Return the (X, Y) coordinate for the center point of the cell that contains the specified text.  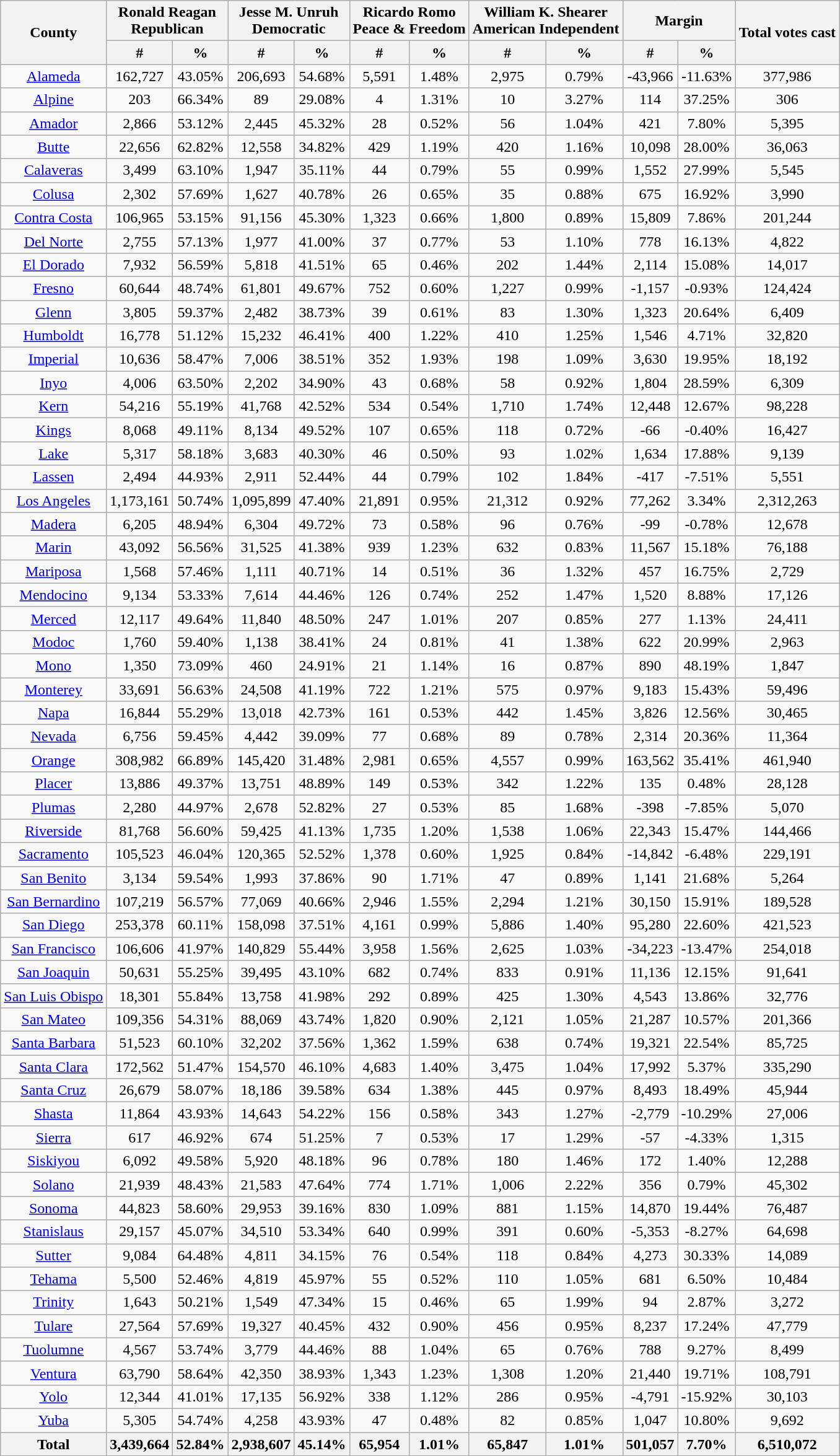
76,487 (787, 1208)
26 (379, 194)
-11.63% (706, 76)
356 (650, 1185)
15,232 (261, 336)
11,840 (261, 618)
1.27% (584, 1114)
55.84% (201, 996)
24 (379, 642)
77 (379, 737)
52.82% (322, 807)
306 (787, 100)
3,805 (140, 312)
352 (379, 359)
1.31% (440, 100)
37.56% (322, 1043)
1,227 (507, 288)
County (53, 32)
Ventura (53, 1373)
52.44% (322, 477)
292 (379, 996)
26,679 (140, 1090)
4 (379, 100)
9,139 (787, 454)
12,678 (787, 524)
45,944 (787, 1090)
Riverside (53, 831)
48.74% (201, 288)
81,768 (140, 831)
Santa Barbara (53, 1043)
0.88% (584, 194)
38.73% (322, 312)
64.48% (201, 1255)
34.15% (322, 1255)
46.10% (322, 1066)
San Bernardino (53, 901)
108,791 (787, 1373)
634 (379, 1090)
18,192 (787, 359)
28 (379, 123)
19.44% (706, 1208)
24,508 (261, 690)
2,755 (140, 241)
52.52% (322, 854)
24.91% (322, 665)
-7.51% (706, 477)
46.41% (322, 336)
49.72% (322, 524)
107,219 (140, 901)
56.60% (201, 831)
15.18% (706, 548)
881 (507, 1208)
San Joaquin (53, 972)
14,089 (787, 1255)
45.07% (201, 1232)
Kings (53, 430)
1,993 (261, 878)
830 (379, 1208)
1,315 (787, 1138)
1,643 (140, 1302)
2,946 (379, 901)
-398 (650, 807)
19,321 (650, 1043)
9,692 (787, 1420)
5,305 (140, 1420)
-13.47% (706, 949)
640 (379, 1232)
254,018 (787, 949)
156 (379, 1114)
0.83% (584, 548)
2,121 (507, 1019)
63.10% (201, 170)
49.11% (201, 430)
44,823 (140, 1208)
46 (379, 454)
59.37% (201, 312)
617 (140, 1138)
45.30% (322, 217)
Los Angeles (53, 501)
Nevada (53, 737)
Tuolumne (53, 1349)
15.47% (706, 831)
37.86% (322, 878)
60.10% (201, 1043)
342 (507, 784)
201,366 (787, 1019)
17,992 (650, 1066)
54.22% (322, 1114)
144,466 (787, 831)
54,216 (140, 406)
41,768 (261, 406)
2,625 (507, 949)
1,634 (650, 454)
-0.40% (706, 430)
1,800 (507, 217)
47.40% (322, 501)
29,157 (140, 1232)
-7.85% (706, 807)
41.00% (322, 241)
1,735 (379, 831)
Del Norte (53, 241)
12.15% (706, 972)
90 (379, 878)
0.81% (440, 642)
7,614 (261, 595)
27.99% (706, 170)
85,725 (787, 1043)
47.64% (322, 1185)
14,870 (650, 1208)
229,191 (787, 854)
56 (507, 123)
45.32% (322, 123)
38.93% (322, 1373)
-6.48% (706, 854)
5,551 (787, 477)
46.04% (201, 854)
51,523 (140, 1043)
11,567 (650, 548)
421,523 (787, 925)
San Mateo (53, 1019)
2,938,607 (261, 1444)
-14,842 (650, 854)
11,136 (650, 972)
Solano (53, 1185)
42,350 (261, 1373)
5,818 (261, 265)
3,475 (507, 1066)
58.64% (201, 1373)
51.47% (201, 1066)
38.41% (322, 642)
21.68% (706, 878)
4,543 (650, 996)
1.25% (584, 336)
41.19% (322, 690)
3.27% (584, 100)
6.50% (706, 1279)
0.66% (440, 217)
154,570 (261, 1066)
343 (507, 1114)
66.34% (201, 100)
40.78% (322, 194)
2,314 (650, 737)
53.33% (201, 595)
9,134 (140, 595)
44.97% (201, 807)
4,819 (261, 1279)
2,302 (140, 194)
42.52% (322, 406)
58.47% (201, 359)
12.67% (706, 406)
833 (507, 972)
-0.93% (706, 288)
8,493 (650, 1090)
14,017 (787, 265)
0.91% (584, 972)
-5,353 (650, 1232)
7.86% (706, 217)
8,237 (650, 1326)
1.74% (584, 406)
1,760 (140, 642)
5,920 (261, 1161)
-99 (650, 524)
8,068 (140, 430)
2,866 (140, 123)
1,520 (650, 595)
-43,966 (650, 76)
0.87% (584, 665)
50.74% (201, 501)
-1,157 (650, 288)
77,069 (261, 901)
48.18% (322, 1161)
37 (379, 241)
30,465 (787, 713)
39,495 (261, 972)
1,804 (650, 383)
207 (507, 618)
682 (379, 972)
2,445 (261, 123)
Yolo (53, 1397)
126 (379, 595)
4,811 (261, 1255)
85 (507, 807)
Monterey (53, 690)
377,986 (787, 76)
5,886 (507, 925)
William K. ShearerAmerican Independent (546, 21)
18.49% (706, 1090)
56.63% (201, 690)
76,188 (787, 548)
432 (379, 1326)
Modoc (53, 642)
10.57% (706, 1019)
1,627 (261, 194)
48.89% (322, 784)
41 (507, 642)
91,156 (261, 217)
58.60% (201, 1208)
1.03% (584, 949)
41.38% (322, 548)
40.71% (322, 571)
8,134 (261, 430)
106,965 (140, 217)
442 (507, 713)
17,126 (787, 595)
2,294 (507, 901)
7,006 (261, 359)
51.25% (322, 1138)
58.18% (201, 454)
39.58% (322, 1090)
338 (379, 1397)
4,161 (379, 925)
Contra Costa (53, 217)
1,141 (650, 878)
28,128 (787, 784)
1,568 (140, 571)
1,947 (261, 170)
1.68% (584, 807)
Tehama (53, 1279)
Sierra (53, 1138)
3,779 (261, 1349)
4,273 (650, 1255)
15 (379, 1302)
420 (507, 147)
30.33% (706, 1255)
41.51% (322, 265)
Humboldt (53, 336)
43.05% (201, 76)
54.31% (201, 1019)
Fresno (53, 288)
43,092 (140, 548)
Stanislaus (53, 1232)
1,546 (650, 336)
37.25% (706, 100)
2,729 (787, 571)
98,228 (787, 406)
Glenn (53, 312)
1,095,899 (261, 501)
16.92% (706, 194)
286 (507, 1397)
114 (650, 100)
34.90% (322, 383)
54.68% (322, 76)
13,886 (140, 784)
43.74% (322, 1019)
0.61% (440, 312)
1,549 (261, 1302)
43.10% (322, 972)
1.10% (584, 241)
-10.29% (706, 1114)
35 (507, 194)
Alpine (53, 100)
45.14% (322, 1444)
774 (379, 1185)
56.56% (201, 548)
1,552 (650, 170)
172 (650, 1161)
1,977 (261, 241)
632 (507, 548)
4,557 (507, 760)
1.84% (584, 477)
40.30% (322, 454)
501,057 (650, 1444)
1.59% (440, 1043)
2,280 (140, 807)
22.54% (706, 1043)
27,006 (787, 1114)
54.74% (201, 1420)
Alameda (53, 76)
53.12% (201, 123)
48.50% (322, 618)
Santa Cruz (53, 1090)
1,111 (261, 571)
Plumas (53, 807)
1.29% (584, 1138)
61,801 (261, 288)
206,693 (261, 76)
59,496 (787, 690)
6,304 (261, 524)
1.93% (440, 359)
252 (507, 595)
42.73% (322, 713)
49.37% (201, 784)
16.75% (706, 571)
163,562 (650, 760)
3,630 (650, 359)
16.13% (706, 241)
-4,791 (650, 1397)
Orange (53, 760)
12,344 (140, 1397)
Ricardo RomoPeace & Freedom (409, 21)
Colusa (53, 194)
3,272 (787, 1302)
161 (379, 713)
7.80% (706, 123)
Placer (53, 784)
65,847 (507, 1444)
60.11% (201, 925)
110 (507, 1279)
3,826 (650, 713)
30,103 (787, 1397)
62.82% (201, 147)
-34,223 (650, 949)
12,558 (261, 147)
12,448 (650, 406)
66.89% (201, 760)
253,378 (140, 925)
49.58% (201, 1161)
5,500 (140, 1279)
47.34% (322, 1302)
2.87% (706, 1302)
41.97% (201, 949)
10,636 (140, 359)
Madera (53, 524)
31.48% (322, 760)
Imperial (53, 359)
Trinity (53, 1302)
36 (507, 571)
10,098 (650, 147)
1.15% (584, 1208)
2,911 (261, 477)
7,932 (140, 265)
1,847 (787, 665)
53.34% (322, 1232)
460 (261, 665)
53.15% (201, 217)
4,006 (140, 383)
Total (53, 1444)
4,822 (787, 241)
0.50% (440, 454)
44.93% (201, 477)
Jesse M. UnruhDemocratic (289, 21)
429 (379, 147)
16 (507, 665)
47,779 (787, 1326)
41.01% (201, 1397)
16,778 (140, 336)
939 (379, 548)
1,047 (650, 1420)
410 (507, 336)
San Luis Obispo (53, 996)
1,138 (261, 642)
30,150 (650, 901)
57.46% (201, 571)
5.37% (706, 1066)
Yuba (53, 1420)
12,288 (787, 1161)
56.92% (322, 1397)
64,698 (787, 1232)
Sacramento (53, 854)
Calaveras (53, 170)
638 (507, 1043)
Kern (53, 406)
0.72% (584, 430)
622 (650, 642)
890 (650, 665)
35.11% (322, 170)
63.50% (201, 383)
41.13% (322, 831)
201,244 (787, 217)
11,364 (787, 737)
Lake (53, 454)
788 (650, 1349)
6,756 (140, 737)
4,258 (261, 1420)
105,523 (140, 854)
95,280 (650, 925)
202 (507, 265)
73.09% (201, 665)
1,173,161 (140, 501)
20.36% (706, 737)
48.94% (201, 524)
31,525 (261, 548)
15.43% (706, 690)
32,820 (787, 336)
4,567 (140, 1349)
6,205 (140, 524)
145,420 (261, 760)
2.22% (584, 1185)
29.08% (322, 100)
60,644 (140, 288)
1,925 (507, 854)
189,528 (787, 901)
461,940 (787, 760)
5,545 (787, 170)
445 (507, 1090)
335,290 (787, 1066)
0.51% (440, 571)
456 (507, 1326)
308,982 (140, 760)
10,484 (787, 1279)
16,427 (787, 430)
27 (379, 807)
El Dorado (53, 265)
158,098 (261, 925)
32,776 (787, 996)
17.24% (706, 1326)
21,583 (261, 1185)
39.09% (322, 737)
19.71% (706, 1373)
43 (379, 383)
2,202 (261, 383)
Santa Clara (53, 1066)
22,656 (140, 147)
16,844 (140, 713)
2,312,263 (787, 501)
6,092 (140, 1161)
400 (379, 336)
Sutter (53, 1255)
21,312 (507, 501)
7 (379, 1138)
45.97% (322, 1279)
1.06% (584, 831)
Butte (53, 147)
21,939 (140, 1185)
Shasta (53, 1114)
83 (507, 312)
48.43% (201, 1185)
49.64% (201, 618)
681 (650, 1279)
59.40% (201, 642)
9,084 (140, 1255)
82 (507, 1420)
24,411 (787, 618)
198 (507, 359)
49.52% (322, 430)
1.12% (440, 1397)
27,564 (140, 1326)
40.45% (322, 1326)
1,538 (507, 831)
1.14% (440, 665)
20.64% (706, 312)
5,264 (787, 878)
19.95% (706, 359)
34.82% (322, 147)
55.29% (201, 713)
Mendocino (53, 595)
2,494 (140, 477)
59.45% (201, 737)
2,114 (650, 265)
5,591 (379, 76)
-8.27% (706, 1232)
15.08% (706, 265)
1,362 (379, 1043)
674 (261, 1138)
6,309 (787, 383)
-66 (650, 430)
Inyo (53, 383)
172,562 (140, 1066)
3,683 (261, 454)
33,691 (140, 690)
41.98% (322, 996)
1,006 (507, 1185)
2,678 (261, 807)
9,183 (650, 690)
752 (379, 288)
124,424 (787, 288)
Sonoma (53, 1208)
58.07% (201, 1090)
37.51% (322, 925)
12.56% (706, 713)
San Diego (53, 925)
39 (379, 312)
534 (379, 406)
18,301 (140, 996)
120,365 (261, 854)
22.60% (706, 925)
17,135 (261, 1397)
1.19% (440, 147)
46.92% (201, 1138)
49.67% (322, 288)
76 (379, 1255)
457 (650, 571)
-0.78% (706, 524)
Total votes cast (787, 32)
14 (379, 571)
53 (507, 241)
91,641 (787, 972)
1,710 (507, 406)
1.13% (706, 618)
102 (507, 477)
56.57% (201, 901)
32,202 (261, 1043)
29,953 (261, 1208)
17 (507, 1138)
14,643 (261, 1114)
48.19% (706, 665)
36,063 (787, 147)
34,510 (261, 1232)
107 (379, 430)
88,069 (261, 1019)
391 (507, 1232)
180 (507, 1161)
Merced (53, 618)
135 (650, 784)
51.12% (201, 336)
-15.92% (706, 1397)
5,317 (140, 454)
1.48% (440, 76)
-57 (650, 1138)
13,018 (261, 713)
1.02% (584, 454)
106,606 (140, 949)
140,829 (261, 949)
59,425 (261, 831)
65,954 (379, 1444)
6,409 (787, 312)
21 (379, 665)
Tulare (53, 1326)
425 (507, 996)
38.51% (322, 359)
40.66% (322, 901)
3.34% (706, 501)
675 (650, 194)
1.56% (440, 949)
2,981 (379, 760)
9.27% (706, 1349)
5,070 (787, 807)
59.54% (201, 878)
3,990 (787, 194)
8.88% (706, 595)
1,820 (379, 1019)
4,683 (379, 1066)
55.25% (201, 972)
Mono (53, 665)
San Benito (53, 878)
1,308 (507, 1373)
17.88% (706, 454)
Napa (53, 713)
13,758 (261, 996)
7.70% (706, 1444)
21,440 (650, 1373)
12,117 (140, 618)
1,350 (140, 665)
Lassen (53, 477)
1.45% (584, 713)
28.00% (706, 147)
10.80% (706, 1420)
45,302 (787, 1185)
21,891 (379, 501)
0.77% (440, 241)
-2,779 (650, 1114)
722 (379, 690)
63,790 (140, 1373)
149 (379, 784)
10 (507, 100)
50,631 (140, 972)
52.84% (201, 1444)
2,482 (261, 312)
Margin (679, 21)
109,356 (140, 1019)
3,499 (140, 170)
1.16% (584, 147)
Ronald ReaganRepublican (167, 21)
8,499 (787, 1349)
11,864 (140, 1114)
13.86% (706, 996)
Siskiyou (53, 1161)
52.46% (201, 1279)
778 (650, 241)
575 (507, 690)
58 (507, 383)
15.91% (706, 901)
1.32% (584, 571)
2,963 (787, 642)
18,186 (261, 1090)
1.47% (584, 595)
93 (507, 454)
162,727 (140, 76)
50.21% (201, 1302)
55.19% (201, 406)
3,439,664 (140, 1444)
28.59% (706, 383)
21,287 (650, 1019)
20.99% (706, 642)
73 (379, 524)
1.99% (584, 1302)
19,327 (261, 1326)
203 (140, 100)
Amador (53, 123)
4,442 (261, 737)
-4.33% (706, 1138)
57.13% (201, 241)
San Francisco (53, 949)
1.46% (584, 1161)
421 (650, 123)
22,343 (650, 831)
2,975 (507, 76)
5,395 (787, 123)
53.74% (201, 1349)
39.16% (322, 1208)
Mariposa (53, 571)
1,343 (379, 1373)
277 (650, 618)
1.55% (440, 901)
55.44% (322, 949)
3,134 (140, 878)
88 (379, 1349)
1.44% (584, 265)
77,262 (650, 501)
15,809 (650, 217)
6,510,072 (787, 1444)
247 (379, 618)
3,958 (379, 949)
Marin (53, 548)
-417 (650, 477)
35.41% (706, 760)
13,751 (261, 784)
94 (650, 1302)
4.71% (706, 336)
56.59% (201, 265)
1,378 (379, 854)
